Locate the cell with the specified text and output its [x, y] center coordinate. 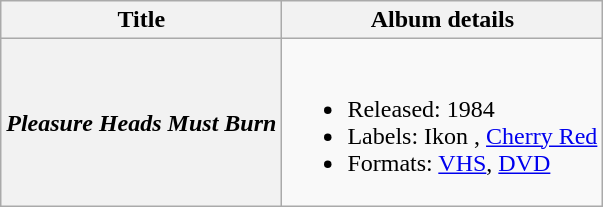
Pleasure Heads Must Burn [142, 122]
Released: 1984 Labels: Ikon , Cherry Red Formats: VHS, DVD [442, 122]
Title [142, 20]
Album details [442, 20]
